Capture the cell that displays the provided text and extract its [X, Y] central coordinate. 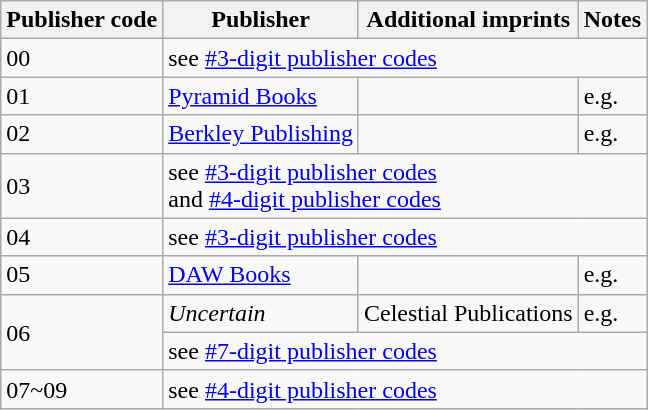
Pyramid Books [261, 96]
DAW Books [261, 275]
03 [82, 186]
see #4-digit publisher codes [405, 389]
00 [82, 58]
02 [82, 134]
Uncertain [261, 313]
see #7-digit publisher codes [405, 351]
Publisher code [82, 20]
Publisher [261, 20]
06 [82, 332]
01 [82, 96]
Additional imprints [468, 20]
05 [82, 275]
04 [82, 237]
Notes [612, 20]
Berkley Publishing [261, 134]
Celestial Publications [468, 313]
see #3-digit publisher codes and #4-digit publisher codes [405, 186]
07~09 [82, 389]
